Scan for the cell matching the given text and deliver its (x, y) coordinate at center. 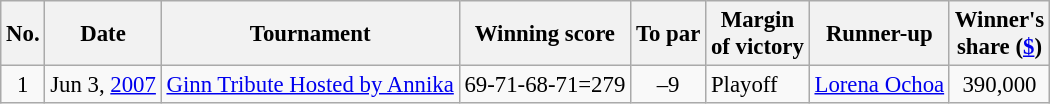
Runner-up (879, 34)
Lorena Ochoa (879, 85)
390,000 (999, 85)
Playoff (758, 85)
Date (103, 34)
Ginn Tribute Hosted by Annika (310, 85)
To par (668, 34)
Jun 3, 2007 (103, 85)
Winner'sshare ($) (999, 34)
–9 (668, 85)
Marginof victory (758, 34)
69-71-68-71=279 (545, 85)
No. (23, 34)
Tournament (310, 34)
Winning score (545, 34)
1 (23, 85)
